Pinpoint the cell where the given text exists, returning its (x, y) midpoint coordinate. 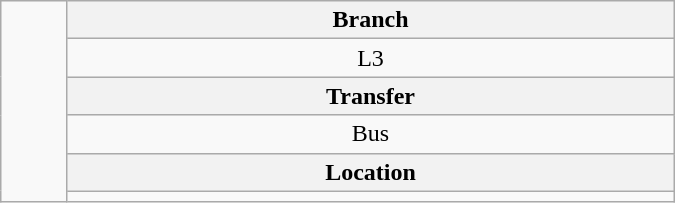
Branch (370, 20)
Bus (370, 134)
L3 (370, 58)
Location (370, 172)
Transfer (370, 96)
